From the cell containing the given text, extract its center point as (x, y) coordinate. 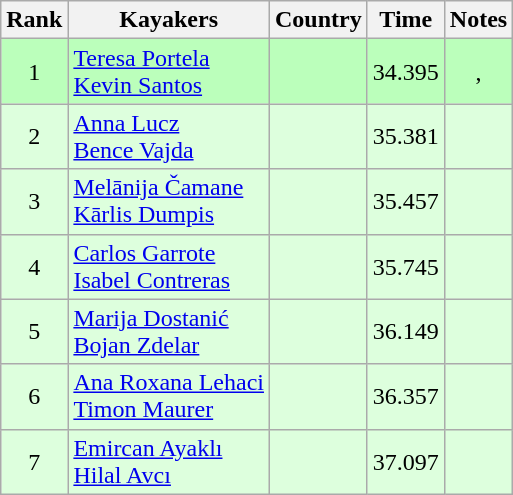
36.357 (406, 396)
5 (34, 332)
34.395 (406, 72)
Carlos GarroteIsabel Contreras (169, 266)
35.457 (406, 202)
6 (34, 396)
, (478, 72)
Anna LuczBence Vajda (169, 136)
36.149 (406, 332)
Country (319, 20)
Rank (34, 20)
7 (34, 462)
2 (34, 136)
3 (34, 202)
35.745 (406, 266)
Marija DostanićBojan Zdelar (169, 332)
35.381 (406, 136)
Notes (478, 20)
Teresa PortelaKevin Santos (169, 72)
Time (406, 20)
37.097 (406, 462)
Melānija ČamaneKārlis Dumpis (169, 202)
Kayakers (169, 20)
Emircan AyaklıHilal Avcı (169, 462)
4 (34, 266)
1 (34, 72)
Ana Roxana LehaciTimon Maurer (169, 396)
